Extract the (X, Y) coordinate from the center of the cell holding the provided text.  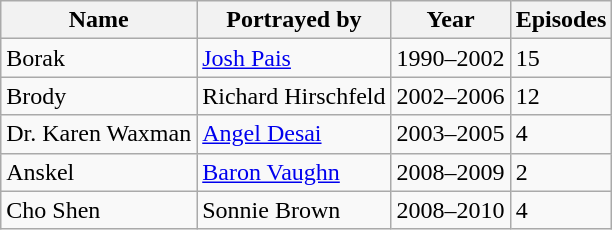
Episodes (561, 20)
Portrayed by (294, 20)
Cho Shen (99, 210)
2003–2005 (450, 134)
Angel Desai (294, 134)
Anskel (99, 172)
1990–2002 (450, 58)
Year (450, 20)
2008–2009 (450, 172)
Sonnie Brown (294, 210)
Brody (99, 96)
2008–2010 (450, 210)
15 (561, 58)
Richard Hirschfeld (294, 96)
2002–2006 (450, 96)
Josh Pais (294, 58)
Borak (99, 58)
12 (561, 96)
Baron Vaughn (294, 172)
Dr. Karen Waxman (99, 134)
2 (561, 172)
Name (99, 20)
